Pinpoint the cell where the given text exists, returning its [x, y] midpoint coordinate. 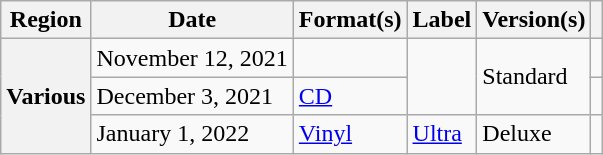
November 12, 2021 [192, 58]
December 3, 2021 [192, 96]
Region [46, 20]
Label [442, 20]
Deluxe [534, 134]
Standard [534, 77]
Vinyl [350, 134]
Various [46, 96]
Date [192, 20]
Version(s) [534, 20]
CD [350, 96]
January 1, 2022 [192, 134]
Ultra [442, 134]
Format(s) [350, 20]
